Pinpoint the cell where the given text exists, returning its (x, y) midpoint coordinate. 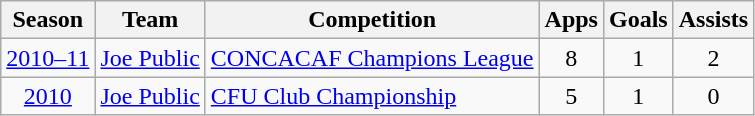
Season (48, 20)
Apps (571, 20)
5 (571, 96)
2010–11 (48, 58)
2 (713, 58)
8 (571, 58)
2010 (48, 96)
0 (713, 96)
Competition (372, 20)
CFU Club Championship (372, 96)
CONCACAF Champions League (372, 58)
Goals (638, 20)
Assists (713, 20)
Team (150, 20)
